Locate the cell with the specified text and output its [X, Y] center coordinate. 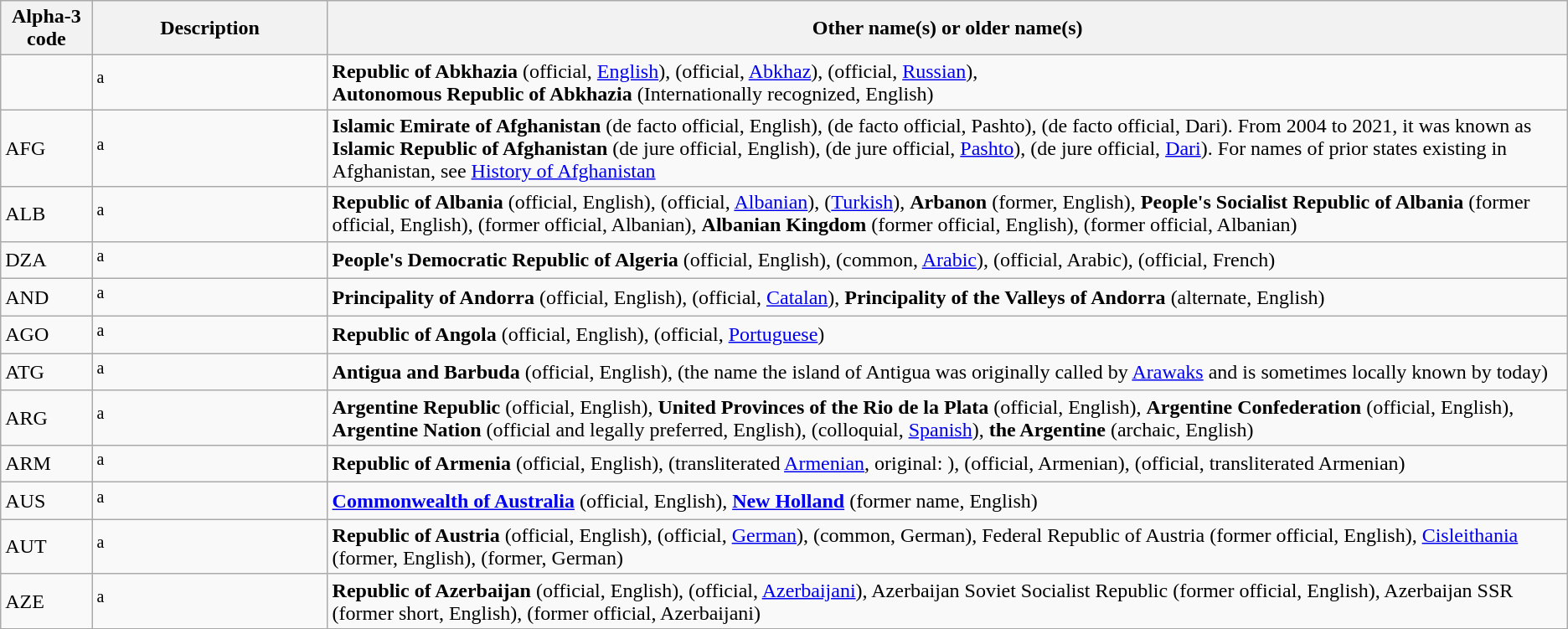
AFG [47, 148]
ALB [47, 214]
Principality of Andorra (official, English), (official, Catalan), Principality of the Valleys of Andorra (alternate, English) [947, 298]
Alpha-3 code [47, 28]
People's Democratic Republic of Algeria (official, English), (common, Arabic), (official, Arabic), (official, French) [947, 260]
ARG [47, 417]
DZA [47, 260]
Description [209, 28]
AUS [47, 501]
Republic of Angola (official, English), (official, Portuguese) [947, 335]
AND [47, 298]
AZE [47, 601]
ATG [47, 372]
Republic of Armenia (official, English), (transliterated Armenian, original: ), (official, Armenian), (official, transliterated Armenian) [947, 464]
Antigua and Barbuda (official, English), (the name the island of Antigua was originally called by Arawaks and is sometimes locally known by today) [947, 372]
ARM [47, 464]
AGO [47, 335]
Other name(s) or older name(s) [947, 28]
Commonwealth of Australia (official, English), New Holland (former name, English) [947, 501]
AUT [47, 546]
